Provide the [x, y] coordinate of the cell's center where the given text is located.  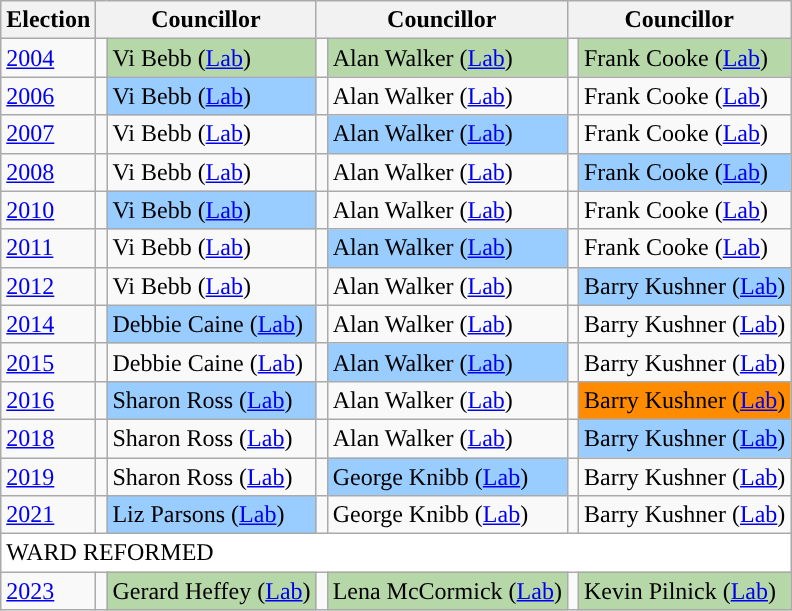
2018 [48, 438]
Kevin Pilnick (Lab) [684, 591]
2015 [48, 362]
2021 [48, 515]
2016 [48, 400]
2019 [48, 477]
2008 [48, 172]
2011 [48, 248]
2023 [48, 591]
WARD REFORMED [396, 553]
2012 [48, 286]
Election [48, 20]
2010 [48, 210]
2014 [48, 324]
Gerard Heffey (Lab) [212, 591]
2004 [48, 58]
2007 [48, 134]
Liz Parsons (Lab) [212, 515]
Lena McCormick (Lab) [447, 591]
2006 [48, 96]
